Provide the (x, y) coordinate of the cell's center where the given text is located.  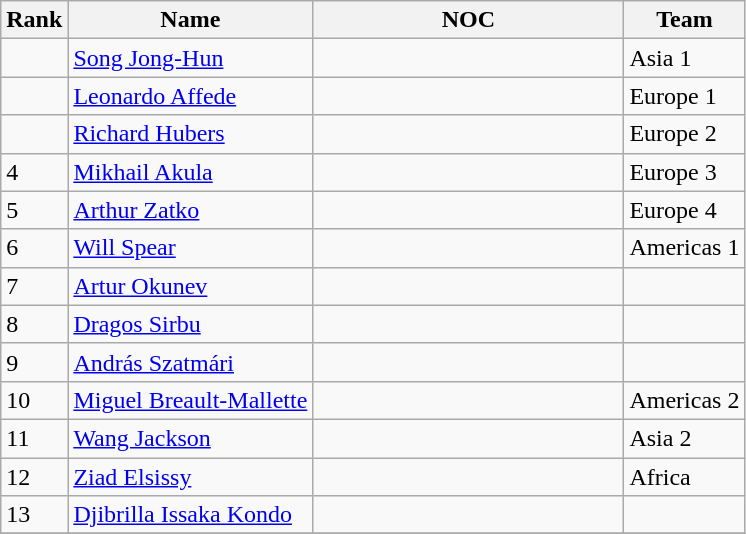
Africa (684, 477)
Asia 2 (684, 438)
5 (34, 210)
Americas 1 (684, 248)
Asia 1 (684, 58)
Miguel Breault-Mallette (190, 400)
Europe 4 (684, 210)
Team (684, 20)
Dragos Sirbu (190, 324)
13 (34, 515)
Arthur Zatko (190, 210)
9 (34, 362)
Artur Okunev (190, 286)
10 (34, 400)
8 (34, 324)
Richard Hubers (190, 134)
4 (34, 172)
Song Jong-Hun (190, 58)
Leonardo Affede (190, 96)
Mikhail Akula (190, 172)
Europe 1 (684, 96)
Europe 3 (684, 172)
Djibrilla Issaka Kondo (190, 515)
6 (34, 248)
Will Spear (190, 248)
12 (34, 477)
NOC (468, 20)
Americas 2 (684, 400)
Wang Jackson (190, 438)
7 (34, 286)
Ziad Elsissy (190, 477)
Europe 2 (684, 134)
Name (190, 20)
Rank (34, 20)
11 (34, 438)
András Szatmári (190, 362)
